Find where the given text appears and provide that cell's center as [x, y] coordinate. 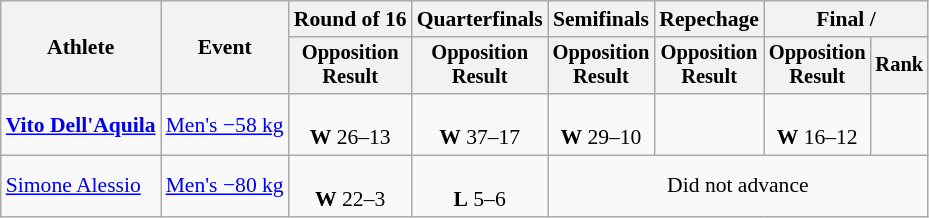
Men's −58 kg [225, 124]
Rank [899, 66]
Quarterfinals [480, 19]
Athlete [81, 48]
W 26–13 [350, 124]
W 29–10 [602, 124]
W 37–17 [480, 124]
W 22–3 [350, 186]
Final / [846, 19]
Round of 16 [350, 19]
Vito Dell'Aquila [81, 124]
L 5–6 [480, 186]
Simone Alessio [81, 186]
Repechage [709, 19]
Semifinals [602, 19]
W 16–12 [818, 124]
Men's −80 kg [225, 186]
Did not advance [738, 186]
Event [225, 48]
